Pinpoint the cell where the given text exists, returning its [x, y] midpoint coordinate. 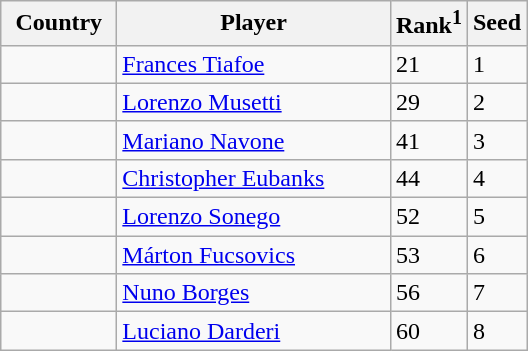
Country [59, 24]
Mariano Navone [254, 140]
1 [496, 64]
8 [496, 331]
Márton Fucsovics [254, 255]
2 [496, 102]
41 [428, 140]
Seed [496, 24]
Nuno Borges [254, 293]
53 [428, 255]
7 [496, 293]
Lorenzo Musetti [254, 102]
29 [428, 102]
6 [496, 255]
5 [496, 217]
4 [496, 178]
Frances Tiafoe [254, 64]
52 [428, 217]
Player [254, 24]
60 [428, 331]
56 [428, 293]
Lorenzo Sonego [254, 217]
Luciano Darderi [254, 331]
44 [428, 178]
Rank1 [428, 24]
Christopher Eubanks [254, 178]
21 [428, 64]
3 [496, 140]
